Identify which cell holds the provided text, then report its [x, y] central coordinate. 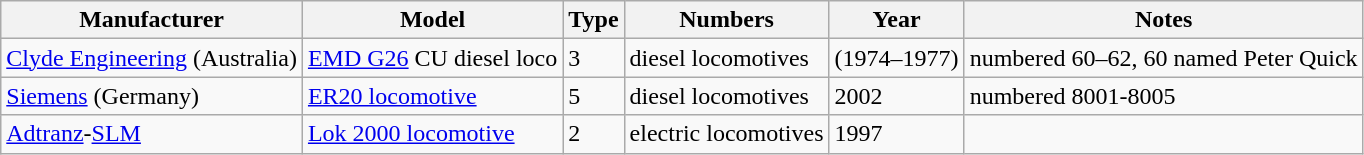
2002 [896, 96]
Lok 2000 locomotive [432, 134]
Model [432, 20]
ER20 locomotive [432, 96]
Manufacturer [152, 20]
5 [594, 96]
2 [594, 134]
Clyde Engineering (Australia) [152, 58]
(1974–1977) [896, 58]
Numbers [726, 20]
numbered 60–62, 60 named Peter Quick [1164, 58]
1997 [896, 134]
Year [896, 20]
EMD G26 CU diesel loco [432, 58]
Siemens (Germany) [152, 96]
numbered 8001-8005 [1164, 96]
Adtranz-SLM [152, 134]
Notes [1164, 20]
Type [594, 20]
electric locomotives [726, 134]
3 [594, 58]
